Provide the [x, y] coordinate of the cell's center where the given text is located.  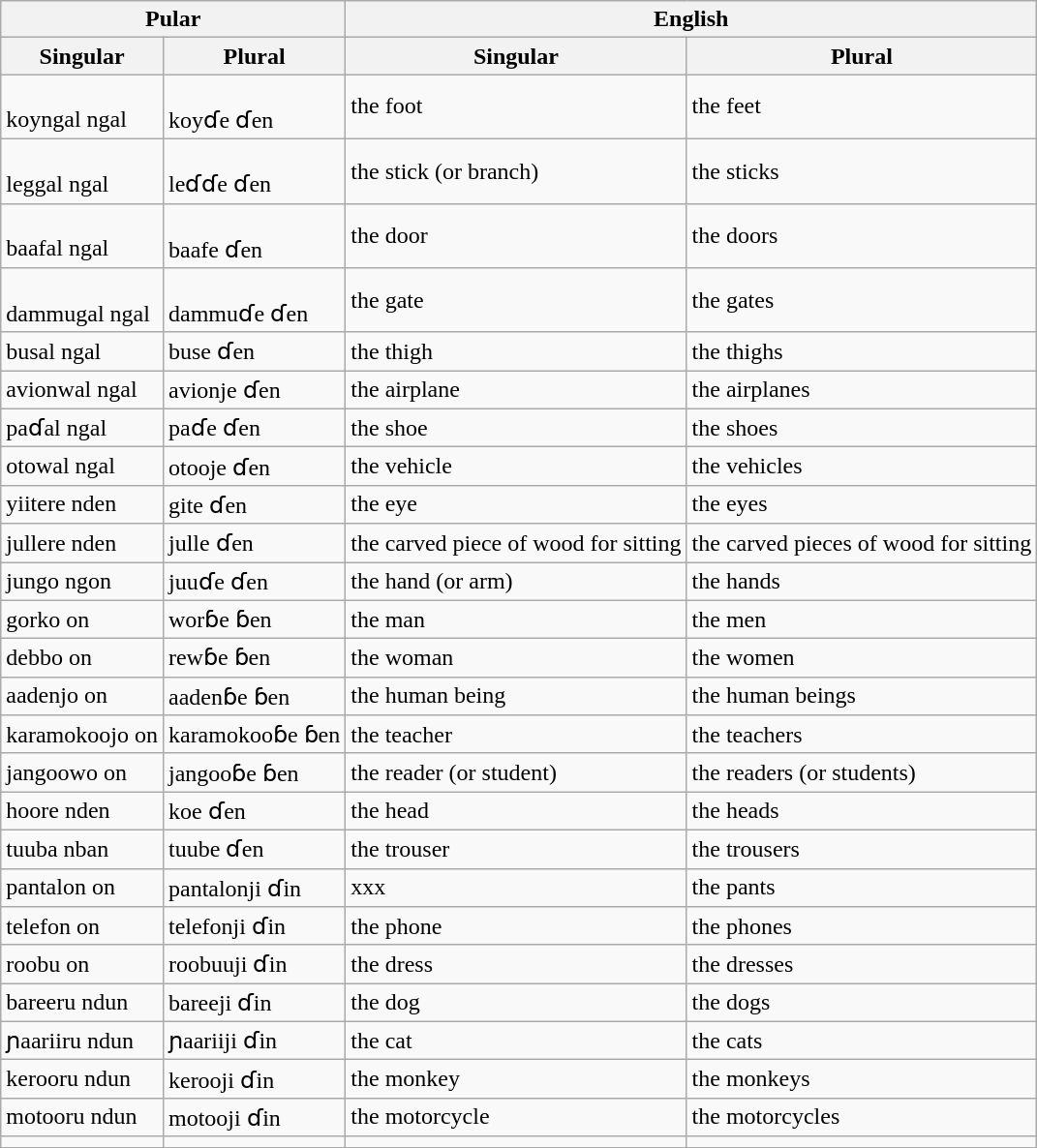
the thighs [862, 351]
avionje ɗen [254, 390]
the dogs [862, 1003]
the gates [862, 300]
the eye [516, 504]
the heads [862, 811]
the airplanes [862, 390]
karamokoojo on [82, 735]
the eyes [862, 504]
bareeru ndun [82, 1003]
the vehicle [516, 467]
the dresses [862, 964]
bareeji ɗin [254, 1003]
the trousers [862, 849]
julle ɗen [254, 543]
the thigh [516, 351]
the dress [516, 964]
the carved piece of wood for sitting [516, 543]
leggal ngal [82, 170]
leɗɗe ɗen [254, 170]
otooje ɗen [254, 467]
the motorcycle [516, 1117]
the monkeys [862, 1079]
roobu on [82, 964]
the teacher [516, 735]
the phones [862, 926]
the trouser [516, 849]
Pular [173, 19]
tuuba nban [82, 849]
the hand (or arm) [516, 581]
aadenɓe ɓen [254, 696]
jungo ngon [82, 581]
avionwal ngal [82, 390]
koyngal ngal [82, 106]
the pants [862, 888]
the shoes [862, 428]
jangooɓe ɓen [254, 772]
the dog [516, 1003]
pantalonji ɗin [254, 888]
motooji ɗin [254, 1117]
the phone [516, 926]
English [691, 19]
the carved pieces of wood for sitting [862, 543]
koe ɗen [254, 811]
otowal ngal [82, 467]
gorko on [82, 619]
the man [516, 619]
koyɗe ɗen [254, 106]
the teachers [862, 735]
the human being [516, 696]
the foot [516, 106]
gite ɗen [254, 504]
dammugal ngal [82, 300]
pantalon on [82, 888]
the cat [516, 1041]
the stick (or branch) [516, 170]
the sticks [862, 170]
rewɓe ɓen [254, 658]
buse ɗen [254, 351]
the reader (or student) [516, 772]
the airplane [516, 390]
the head [516, 811]
jullere nden [82, 543]
the feet [862, 106]
the cats [862, 1041]
baafe ɗen [254, 236]
tuube ɗen [254, 849]
aadenjo on [82, 696]
the readers (or students) [862, 772]
the human beings [862, 696]
paɗal ngal [82, 428]
ɲaariiji ɗin [254, 1041]
motooru ndun [82, 1117]
the men [862, 619]
karamokooɓe ɓen [254, 735]
the door [516, 236]
paɗe ɗen [254, 428]
kerooji ɗin [254, 1079]
the motorcycles [862, 1117]
busal ngal [82, 351]
debbo on [82, 658]
the hands [862, 581]
yiitere nden [82, 504]
the gate [516, 300]
jangoowo on [82, 772]
xxx [516, 888]
juuɗe ɗen [254, 581]
the monkey [516, 1079]
hoore nden [82, 811]
worɓe ɓen [254, 619]
ɲaariiru ndun [82, 1041]
kerooru ndun [82, 1079]
the woman [516, 658]
the shoe [516, 428]
baafal ngal [82, 236]
the vehicles [862, 467]
dammuɗe ɗen [254, 300]
telefon on [82, 926]
roobuuji ɗin [254, 964]
the women [862, 658]
telefonji ɗin [254, 926]
the doors [862, 236]
